Find where the given text appears and provide that cell's center as (x, y) coordinate. 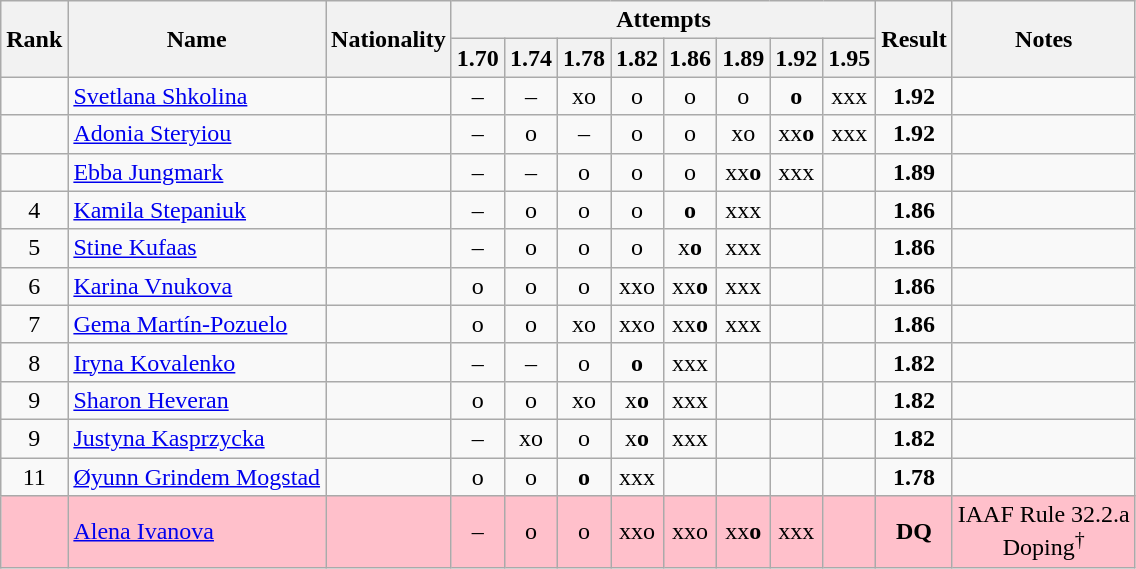
DQ (914, 532)
Svetlana Shkolina (197, 96)
Ebba Jungmark (197, 172)
1.95 (850, 58)
7 (34, 324)
Result (914, 39)
Gema Martín-Pozuelo (197, 324)
Kamila Stepaniuk (197, 210)
Øyunn Grindem Mogstad (197, 477)
Iryna Kovalenko (197, 362)
11 (34, 477)
8 (34, 362)
Justyna Kasprzycka (197, 438)
Attempts (663, 20)
Adonia Steryiou (197, 134)
Stine Kufaas (197, 248)
5 (34, 248)
Alena Ivanova (197, 532)
Notes (1044, 39)
Sharon Heveran (197, 400)
1.70 (478, 58)
Rank (34, 39)
6 (34, 286)
IAAF Rule 32.2.aDoping† (1044, 532)
1.74 (530, 58)
Nationality (389, 39)
Name (197, 39)
4 (34, 210)
Karina Vnukova (197, 286)
